Extract the (X, Y) coordinate from the center of the cell holding the provided text.  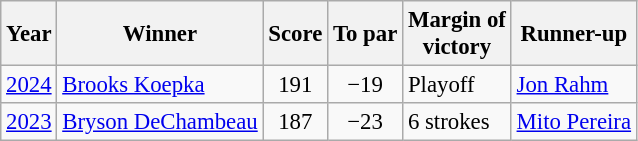
Winner (160, 34)
2024 (29, 85)
Runner-up (574, 34)
Jon Rahm (574, 85)
Margin ofvictory (458, 34)
Playoff (458, 85)
Score (296, 34)
−23 (366, 122)
Bryson DeChambeau (160, 122)
To par (366, 34)
187 (296, 122)
Mito Pereira (574, 122)
Brooks Koepka (160, 85)
191 (296, 85)
Year (29, 34)
2023 (29, 122)
−19 (366, 85)
6 strokes (458, 122)
